Search for the cell housing the specified text and yield its (X, Y) center coordinate. 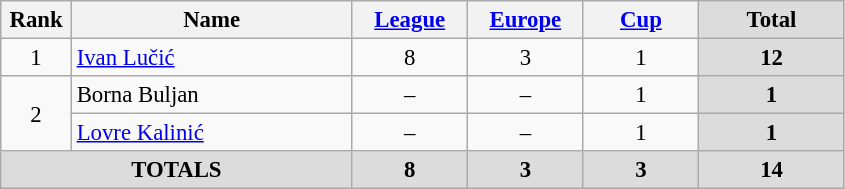
2 (36, 114)
Total (772, 20)
Europe (526, 20)
League (410, 20)
Lovre Kalinić (212, 133)
TOTALS (176, 170)
Name (212, 20)
12 (772, 58)
Cup (641, 20)
Borna Buljan (212, 95)
Ivan Lučić (212, 58)
14 (772, 170)
Rank (36, 20)
